Determine the [x, y] coordinate at the center of the cell enclosing the given text.  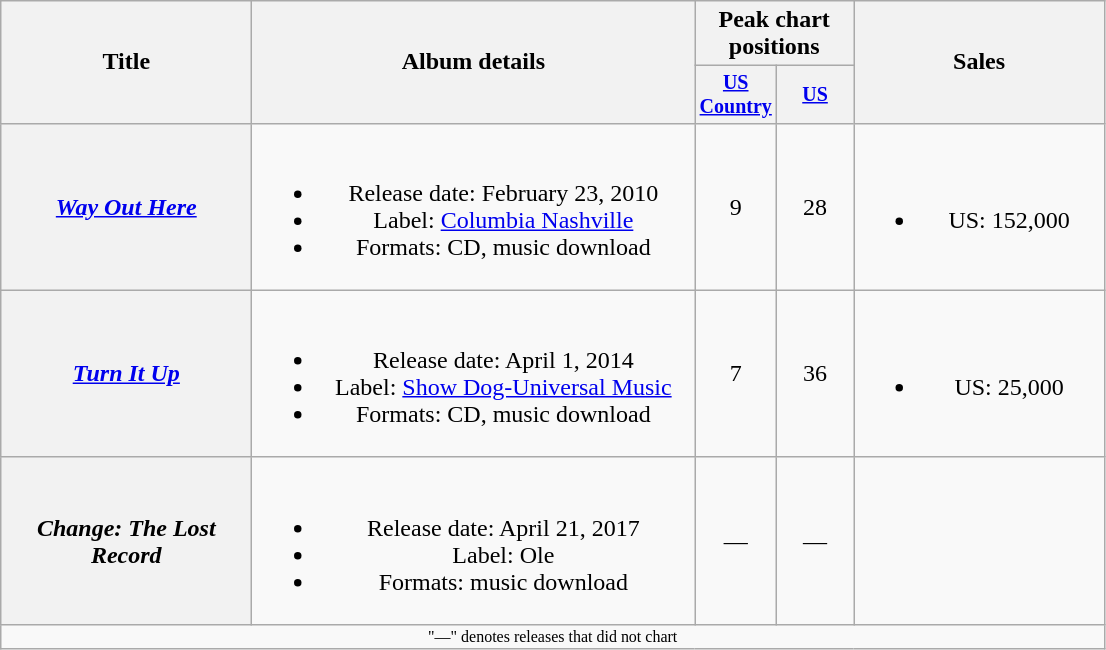
US: 25,000 [980, 374]
28 [816, 206]
9 [736, 206]
7 [736, 374]
Sales [980, 62]
Way Out Here [126, 206]
Release date: February 23, 2010Label: Columbia NashvilleFormats: CD, music download [474, 206]
Turn It Up [126, 374]
Title [126, 62]
Change: The Lost Record [126, 540]
US Country [736, 94]
US [816, 94]
36 [816, 374]
"—" denotes releases that did not chart [553, 636]
Album details [474, 62]
Release date: April 21, 2017Label: OleFormats: music download [474, 540]
US: 152,000 [980, 206]
Peak chartpositions [774, 34]
Release date: April 1, 2014Label: Show Dog-Universal MusicFormats: CD, music download [474, 374]
